Identify which cell holds the provided text, then report its [X, Y] central coordinate. 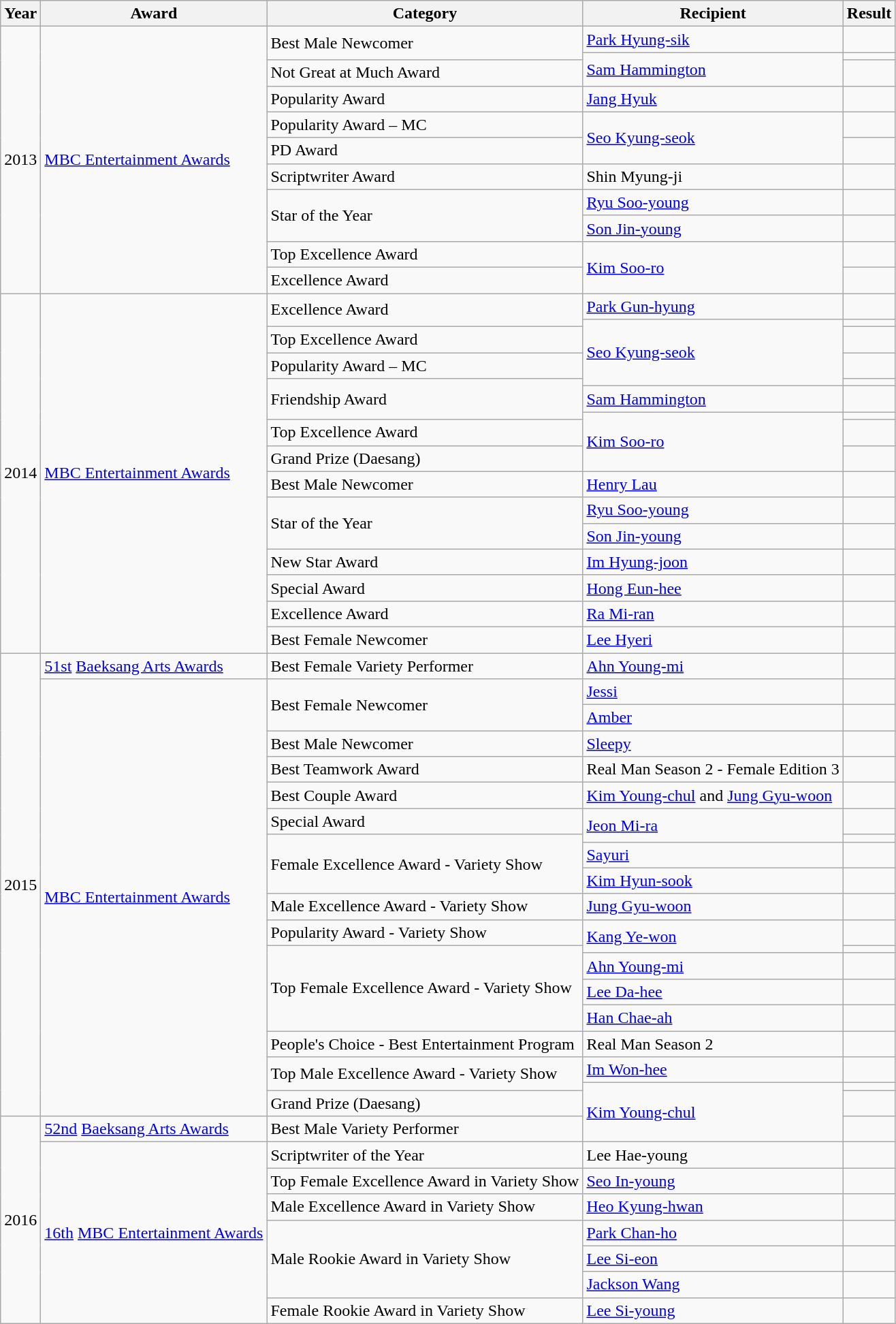
Lee Hae-young [713, 1155]
Male Excellence Award - Variety Show [425, 907]
Sleepy [713, 744]
Recipient [713, 14]
Popularity Award [425, 99]
Best Teamwork Award [425, 770]
Jung Gyu-woon [713, 907]
Park Hyung-sik [713, 40]
Best Female Variety Performer [425, 665]
2014 [20, 473]
Seo In-young [713, 1181]
Im Hyung-joon [713, 562]
Real Man Season 2 [713, 1044]
Male Excellence Award in Variety Show [425, 1207]
Popularity Award - Variety Show [425, 932]
Scriptwriter Award [425, 176]
Lee Si-young [713, 1310]
Im Won-hee [713, 1070]
Real Man Season 2 - Female Edition 3 [713, 770]
Best Male Variety Performer [425, 1129]
Year [20, 14]
16th MBC Entertainment Awards [154, 1233]
Top Female Excellence Award - Variety Show [425, 988]
Park Chan-ho [713, 1233]
Heo Kyung-hwan [713, 1207]
PD Award [425, 151]
Sayuri [713, 855]
Lee Da-hee [713, 992]
Kim Young-chul [713, 1113]
Kim Hyun-sook [713, 881]
Male Rookie Award in Variety Show [425, 1259]
Jeon Mi-ra [713, 825]
Award [154, 14]
Amber [713, 718]
Scriptwriter of the Year [425, 1155]
Not Great at Much Award [425, 73]
51st Baeksang Arts Awards [154, 665]
Kang Ye-won [713, 936]
Lee Hyeri [713, 640]
52nd Baeksang Arts Awards [154, 1129]
2016 [20, 1220]
Kim Young-chul and Jung Gyu-woon [713, 795]
Result [869, 14]
Lee Si-eon [713, 1259]
People's Choice - Best Entertainment Program [425, 1044]
Top Female Excellence Award in Variety Show [425, 1181]
2015 [20, 884]
Jackson Wang [713, 1284]
Ra Mi-ran [713, 614]
Female Rookie Award in Variety Show [425, 1310]
Top Male Excellence Award - Variety Show [425, 1073]
Best Couple Award [425, 795]
Park Gun-hyung [713, 306]
Jang Hyuk [713, 99]
New Star Award [425, 562]
Shin Myung-ji [713, 176]
Female Excellence Award - Variety Show [425, 864]
2013 [20, 160]
Category [425, 14]
Friendship Award [425, 399]
Henry Lau [713, 484]
Han Chae-ah [713, 1018]
Jessi [713, 692]
Hong Eun-hee [713, 588]
